Provide the (X, Y) coordinate of the cell's center where the given text is located.  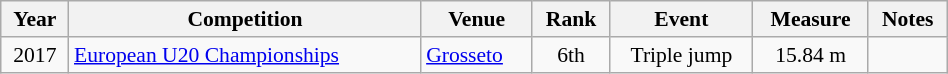
Rank (570, 19)
Venue (476, 19)
2017 (35, 55)
15.84 m (810, 55)
6th (570, 55)
Measure (810, 19)
European U20 Championships (245, 55)
Grosseto (476, 55)
Year (35, 19)
Triple jump (682, 55)
Notes (908, 19)
Event (682, 19)
Competition (245, 19)
